Output the [X, Y] coordinate of the center of the cell containing the given text.  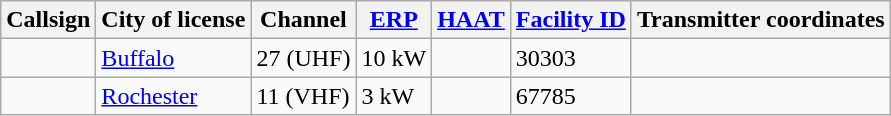
Rochester [174, 96]
Facility ID [570, 20]
Channel [304, 20]
3 kW [394, 96]
City of license [174, 20]
27 (UHF) [304, 58]
ERP [394, 20]
30303 [570, 58]
11 (VHF) [304, 96]
HAAT [472, 20]
67785 [570, 96]
10 kW [394, 58]
Buffalo [174, 58]
Callsign [48, 20]
Transmitter coordinates [760, 20]
